Detect which cell encompasses the target text, then output its (x, y) center coordinate. 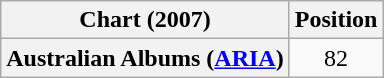
Position (336, 20)
82 (336, 58)
Australian Albums (ARIA) (145, 58)
Chart (2007) (145, 20)
